Pinpoint the cell where the given text exists, returning its (X, Y) midpoint coordinate. 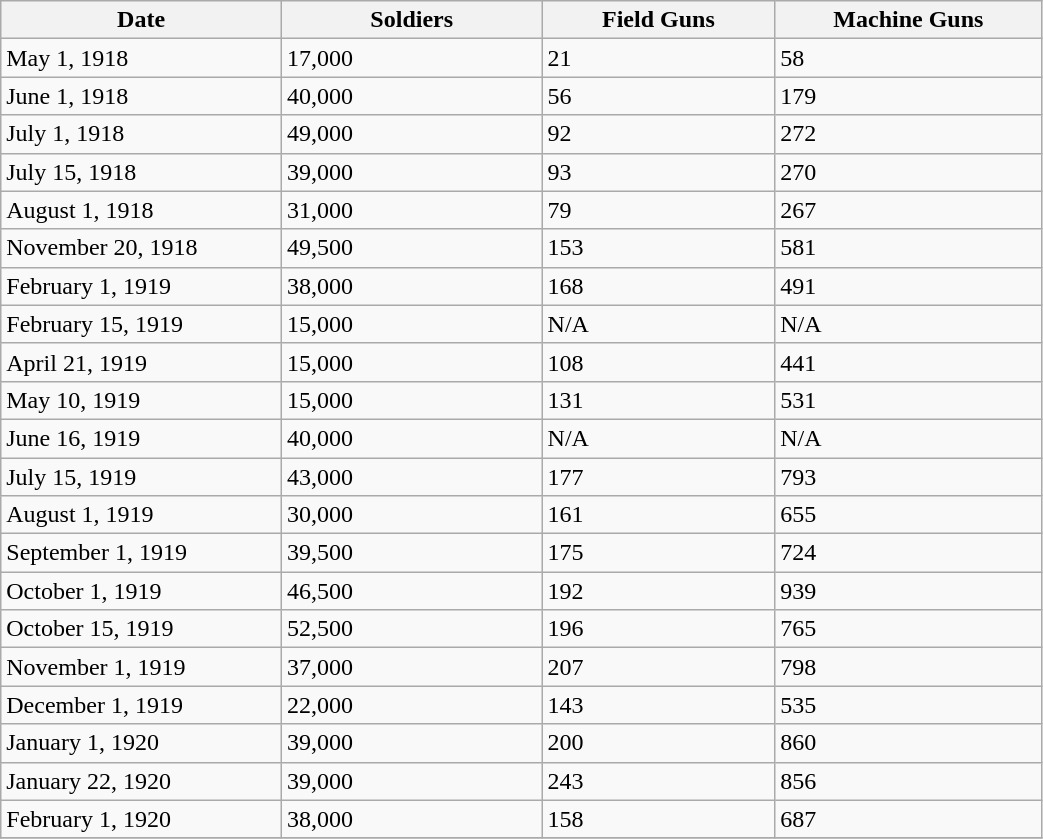
158 (658, 819)
192 (658, 591)
February 1, 1919 (142, 286)
January 22, 1920 (142, 781)
207 (658, 667)
270 (908, 172)
November 1, 1919 (142, 667)
July 15, 1919 (142, 477)
79 (658, 210)
37,000 (412, 667)
39,500 (412, 553)
687 (908, 819)
January 1, 1920 (142, 743)
143 (658, 705)
58 (908, 58)
30,000 (412, 515)
31,000 (412, 210)
765 (908, 629)
491 (908, 286)
June 16, 1919 (142, 438)
856 (908, 781)
52,500 (412, 629)
267 (908, 210)
92 (658, 134)
860 (908, 743)
May 1, 1918 (142, 58)
June 1, 1918 (142, 96)
April 21, 1919 (142, 362)
43,000 (412, 477)
February 15, 1919 (142, 324)
July 15, 1918 (142, 172)
724 (908, 553)
798 (908, 667)
531 (908, 400)
October 15, 1919 (142, 629)
655 (908, 515)
Field Guns (658, 20)
168 (658, 286)
November 20, 1918 (142, 248)
17,000 (412, 58)
177 (658, 477)
153 (658, 248)
535 (908, 705)
Date (142, 20)
Machine Guns (908, 20)
October 1, 1919 (142, 591)
Soldiers (412, 20)
22,000 (412, 705)
49,500 (412, 248)
175 (658, 553)
108 (658, 362)
179 (908, 96)
August 1, 1918 (142, 210)
581 (908, 248)
93 (658, 172)
272 (908, 134)
56 (658, 96)
July 1, 1918 (142, 134)
21 (658, 58)
196 (658, 629)
131 (658, 400)
September 1, 1919 (142, 553)
August 1, 1919 (142, 515)
46,500 (412, 591)
December 1, 1919 (142, 705)
May 10, 1919 (142, 400)
February 1, 1920 (142, 819)
793 (908, 477)
200 (658, 743)
939 (908, 591)
243 (658, 781)
49,000 (412, 134)
441 (908, 362)
161 (658, 515)
